Search for the cell housing the specified text and yield its (X, Y) center coordinate. 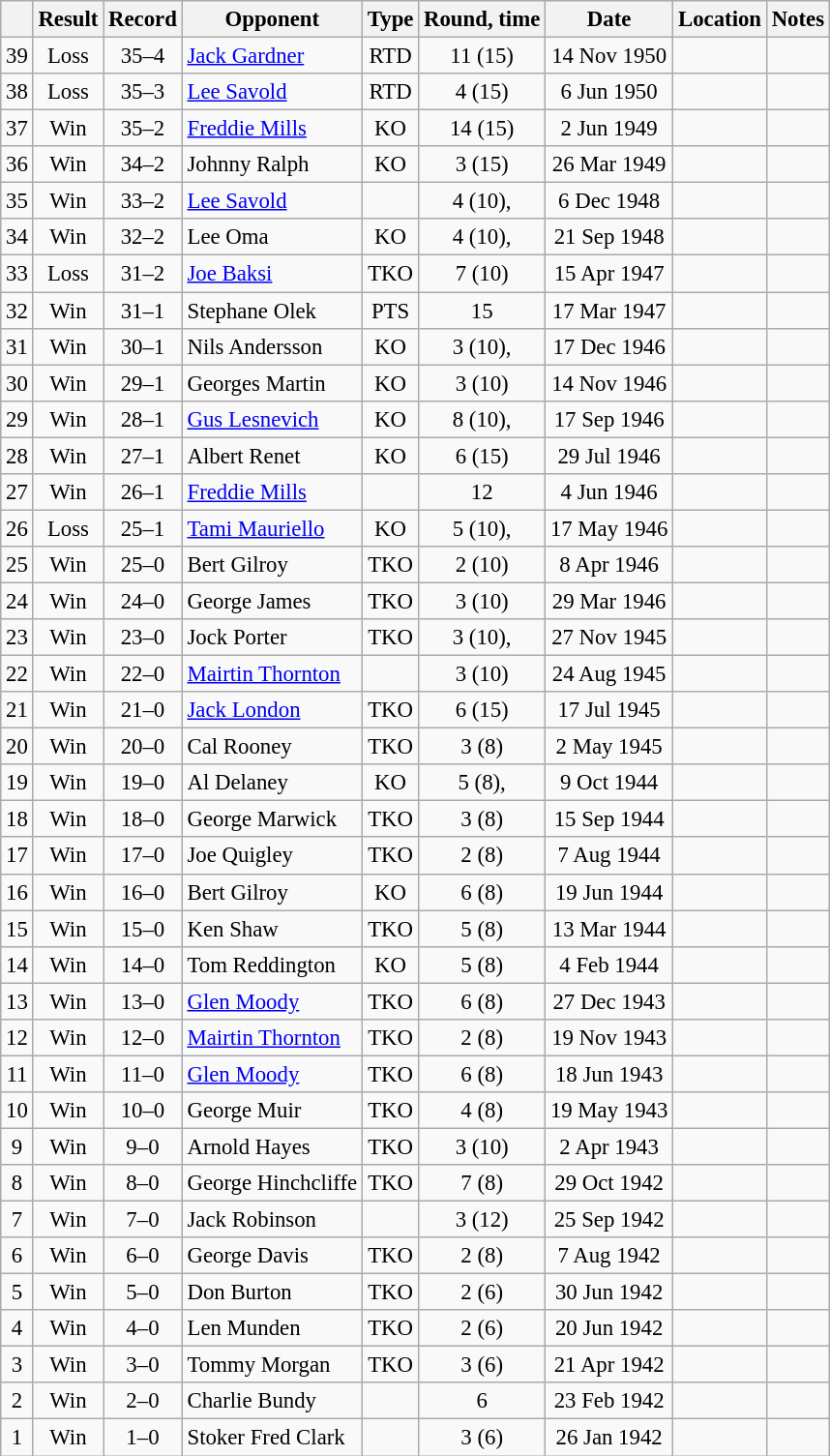
17–0 (143, 856)
5 (10), (482, 528)
Jack London (272, 710)
35–2 (143, 129)
32 (17, 311)
11–0 (143, 1074)
15 Sep 1944 (609, 819)
21 Apr 1942 (609, 1365)
35–4 (143, 56)
26–1 (143, 492)
10–0 (143, 1111)
29 Mar 1946 (609, 601)
4 (8) (482, 1111)
2 (17, 1402)
26 Mar 1949 (609, 164)
Arnold Hayes (272, 1146)
5 (17, 1293)
10 (17, 1111)
29 (17, 419)
Jock Porter (272, 638)
7 (17, 1220)
Georges Martin (272, 383)
33 (17, 274)
Notes (797, 19)
17 Sep 1946 (609, 419)
30 (17, 383)
Joe Quigley (272, 856)
26 (17, 528)
29 Oct 1942 (609, 1183)
Round, time (482, 19)
18 (17, 819)
George James (272, 601)
2 Jun 1949 (609, 129)
25 (17, 565)
17 Dec 1946 (609, 346)
8 Apr 1946 (609, 565)
27 (17, 492)
1–0 (143, 1438)
29–1 (143, 383)
3 (12) (482, 1220)
Lee Oma (272, 237)
31–2 (143, 274)
21–0 (143, 710)
2 May 1945 (609, 747)
Type (390, 19)
Jack Robinson (272, 1220)
George Davis (272, 1256)
20 (17, 747)
5–0 (143, 1293)
24 Aug 1945 (609, 674)
8 (17, 1183)
23–0 (143, 638)
9 (17, 1146)
1 (17, 1438)
20 Jun 1942 (609, 1328)
3 (17, 1365)
8 (10), (482, 419)
15 Apr 1947 (609, 274)
30–1 (143, 346)
21 Sep 1948 (609, 237)
13 Mar 1944 (609, 929)
8–0 (143, 1183)
19 May 1943 (609, 1111)
George Hinchcliffe (272, 1183)
6 Jun 1950 (609, 92)
31 (17, 346)
17 Mar 1947 (609, 311)
7 (10) (482, 274)
2 Apr 1943 (609, 1146)
22 (17, 674)
Jack Gardner (272, 56)
19 (17, 783)
Stoker Fred Clark (272, 1438)
3–0 (143, 1365)
18 Jun 1943 (609, 1074)
Ken Shaw (272, 929)
7–0 (143, 1220)
14–0 (143, 965)
2–0 (143, 1402)
18–0 (143, 819)
23 Feb 1942 (609, 1402)
31–1 (143, 311)
Nils Andersson (272, 346)
28–1 (143, 419)
19 Jun 1944 (609, 892)
24 (17, 601)
17 Jul 1945 (609, 710)
19 Nov 1943 (609, 1038)
George Muir (272, 1111)
29 Jul 1946 (609, 456)
27 Nov 1945 (609, 638)
25–1 (143, 528)
25 Sep 1942 (609, 1220)
Result (68, 19)
37 (17, 129)
25–0 (143, 565)
20–0 (143, 747)
PTS (390, 311)
Cal Rooney (272, 747)
13 (17, 1001)
16 (17, 892)
Tommy Morgan (272, 1365)
Tami Mauriello (272, 528)
5 (8), (482, 783)
19–0 (143, 783)
15–0 (143, 929)
14 Nov 1946 (609, 383)
35–3 (143, 92)
Tom Reddington (272, 965)
Charlie Bundy (272, 1402)
7 (8) (482, 1183)
Johnny Ralph (272, 164)
2 (10) (482, 565)
27–1 (143, 456)
11 (17, 1074)
16–0 (143, 892)
4 Feb 1944 (609, 965)
Opponent (272, 19)
11 (15) (482, 56)
6–0 (143, 1256)
34 (17, 237)
9–0 (143, 1146)
14 (17, 965)
4 (17, 1328)
32–2 (143, 237)
26 Jan 1942 (609, 1438)
17 May 1946 (609, 528)
Location (720, 19)
7 Aug 1942 (609, 1256)
Don Burton (272, 1293)
Gus Lesnevich (272, 419)
12–0 (143, 1038)
22–0 (143, 674)
34–2 (143, 164)
4–0 (143, 1328)
14 (15) (482, 129)
Stephane Olek (272, 311)
23 (17, 638)
17 (17, 856)
Albert Renet (272, 456)
27 Dec 1943 (609, 1001)
4 Jun 1946 (609, 492)
9 Oct 1944 (609, 783)
Len Munden (272, 1328)
14 Nov 1950 (609, 56)
Al Delaney (272, 783)
30 Jun 1942 (609, 1293)
3 (15) (482, 164)
George Marwick (272, 819)
36 (17, 164)
7 Aug 1944 (609, 856)
Date (609, 19)
38 (17, 92)
4 (15) (482, 92)
39 (17, 56)
33–2 (143, 201)
35 (17, 201)
28 (17, 456)
24–0 (143, 601)
6 Dec 1948 (609, 201)
Joe Baksi (272, 274)
21 (17, 710)
Record (143, 19)
13–0 (143, 1001)
